Scan for the cell matching the given text and deliver its [x, y] coordinate at center. 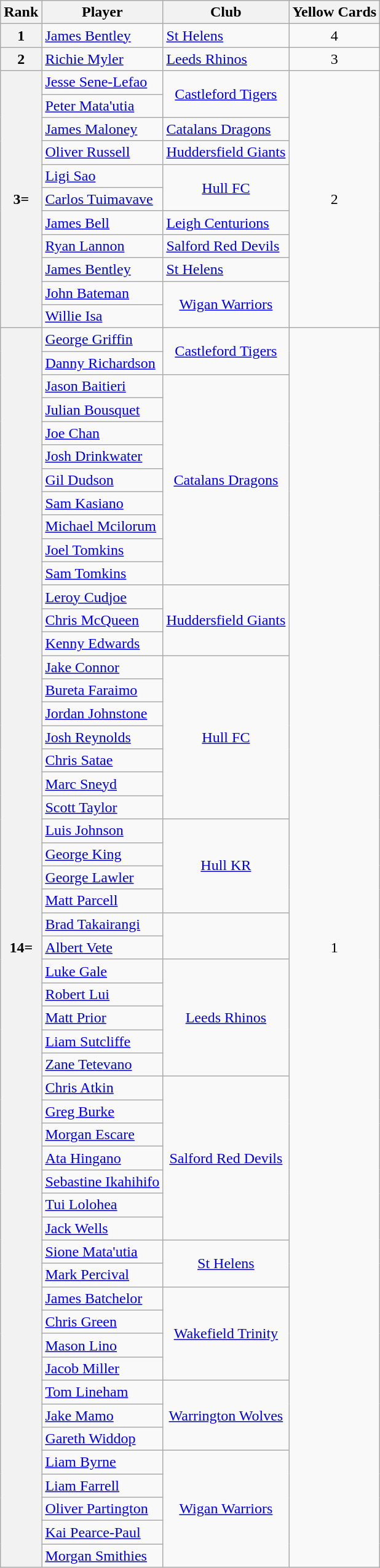
Kenny Edwards [102, 643]
Ligi Sao [102, 176]
Matt Prior [102, 1017]
Warrington Wolves [226, 1415]
Michael Mcilorum [102, 527]
Player [102, 12]
Ata Hingano [102, 1158]
Joe Chan [102, 433]
Morgan Smithies [102, 1556]
Sebastine Ikahihifo [102, 1182]
George Griffin [102, 340]
Hull KR [226, 866]
Albert Vete [102, 947]
Jordan Johnstone [102, 714]
Peter Mata'utia [102, 106]
Jason Baitieri [102, 386]
Gareth Widdop [102, 1439]
Greg Burke [102, 1111]
Wakefield Trinity [226, 1333]
Joel Tomkins [102, 550]
Julian Bousquet [102, 410]
Luis Johnson [102, 831]
George Lawler [102, 877]
Mark Percival [102, 1275]
Ryan Lannon [102, 246]
Willie Isa [102, 316]
Gil Dudson [102, 480]
Morgan Escare [102, 1135]
Josh Drinkwater [102, 457]
Brad Takairangi [102, 924]
Luke Gale [102, 971]
John Bateman [102, 293]
Yellow Cards [334, 12]
Sam Kasiano [102, 503]
Jesse Sene-Lefao [102, 82]
Robert Lui [102, 994]
Richie Myler [102, 59]
James Bell [102, 222]
Josh Reynolds [102, 737]
Liam Farrell [102, 1486]
Oliver Russell [102, 152]
James Batchelor [102, 1298]
14= [21, 947]
Rank [21, 12]
Leigh Centurions [226, 222]
Liam Byrne [102, 1462]
Mason Lino [102, 1345]
Sam Tomkins [102, 573]
Tui Lolohea [102, 1205]
Oliver Partington [102, 1509]
Scott Taylor [102, 807]
Kai Pearce-Paul [102, 1532]
Zane Tetevano [102, 1065]
4 [334, 36]
Liam Sutcliffe [102, 1041]
Jake Mamo [102, 1415]
Club [226, 12]
Chris Satae [102, 761]
Sione Mata'utia [102, 1252]
James Maloney [102, 129]
Chris McQueen [102, 620]
Chris Atkin [102, 1088]
Carlos Tuimavave [102, 199]
Marc Sneyd [102, 784]
Bureta Faraimo [102, 691]
Danny Richardson [102, 363]
3= [21, 199]
Leroy Cudjoe [102, 597]
Tom Lineham [102, 1392]
George King [102, 854]
Chris Green [102, 1322]
Jake Connor [102, 667]
Jack Wells [102, 1228]
Matt Parcell [102, 901]
Jacob Miller [102, 1368]
3 [334, 59]
